Identify which cell holds the provided text, then report its [X, Y] central coordinate. 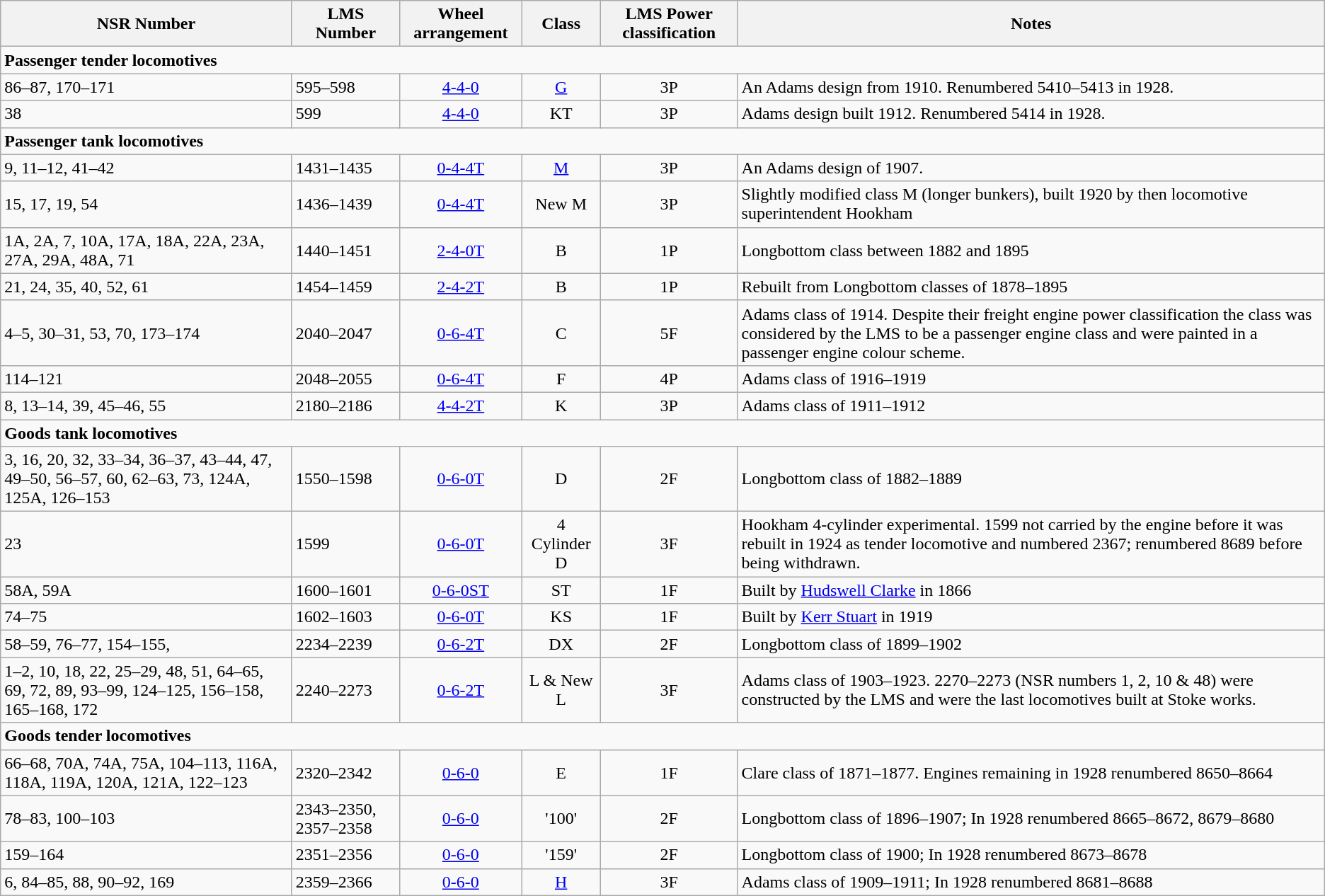
1602–1603 [345, 617]
KS [561, 617]
58–59, 76–77, 154–155, [146, 644]
114–121 [146, 379]
2180–2186 [345, 406]
Passenger tender locomotives [662, 60]
DX [561, 644]
LMS Number [345, 24]
KT [561, 114]
2048–2055 [345, 379]
1454–1459 [345, 287]
5F [669, 333]
Class [561, 24]
E [561, 773]
8, 13–14, 39, 45–46, 55 [146, 406]
4P [669, 379]
2040–2047 [345, 333]
Clare class of 1871–1877. Engines remaining in 1928 renumbered 8650–8664 [1031, 773]
Adams class of 1916–1919 [1031, 379]
1550–1598 [345, 479]
F [561, 379]
Longbottom class of 1900; In 1928 renumbered 8673–8678 [1031, 855]
1599 [345, 544]
1600–1601 [345, 590]
1440–1451 [345, 251]
78–83, 100–103 [146, 818]
D [561, 479]
Adams design built 1912. Renumbered 5414 in 1928. [1031, 114]
C [561, 333]
58A, 59A [146, 590]
2-4-0T [461, 251]
Passenger tank locomotives [662, 141]
Notes [1031, 24]
Longbottom class between 1882 and 1895 [1031, 251]
1–2, 10, 18, 22, 25–29, 48, 51, 64–65, 69, 72, 89, 93–99, 124–125, 156–158, 165–168, 172 [146, 690]
6, 84–85, 88, 90–92, 169 [146, 882]
Built by Kerr Stuart in 1919 [1031, 617]
2343–2350, 2357–2358 [345, 818]
Built by Hudswell Clarke in 1866 [1031, 590]
'100' [561, 818]
1436–1439 [345, 204]
4-4-2T [461, 406]
Longbottom class of 1899–1902 [1031, 644]
3, 16, 20, 32, 33–34, 36–37, 43–44, 47, 49–50, 56–57, 60, 62–63, 73, 124A, 125A, 126–153 [146, 479]
M [561, 168]
Adams class of 1911–1912 [1031, 406]
38 [146, 114]
LMS Power classification [669, 24]
2320–2342 [345, 773]
1A, 2A, 7, 10A, 17A, 18A, 22A, 23A, 27A, 29A, 48A, 71 [146, 251]
66–68, 70A, 74A, 75A, 104–113, 116A, 118A, 119A, 120A, 121A, 122–123 [146, 773]
Rebuilt from Longbottom classes of 1878–1895 [1031, 287]
0-6-0ST [461, 590]
Slightly modified class M (longer bunkers), built 1920 by then locomotive superintendent Hookham [1031, 204]
4–5, 30–31, 53, 70, 173–174 [146, 333]
L & New L [561, 690]
23 [146, 544]
NSR Number [146, 24]
Longbottom class of 1896–1907; In 1928 renumbered 8665–8672, 8679–8680 [1031, 818]
Wheel arrangement [461, 24]
ST [561, 590]
159–164 [146, 855]
86–87, 170–171 [146, 87]
Goods tank locomotives [662, 432]
9, 11–12, 41–42 [146, 168]
H [561, 882]
4 Cylinder D [561, 544]
2359–2366 [345, 882]
Adams class of 1903–1923. 2270–2273 (NSR numbers 1, 2, 10 & 48) were constructed by the LMS and were the last locomotives built at Stoke works. [1031, 690]
21, 24, 35, 40, 52, 61 [146, 287]
K [561, 406]
74–75 [146, 617]
599 [345, 114]
2-4-2T [461, 287]
An Adams design of 1907. [1031, 168]
'159' [561, 855]
2240–2273 [345, 690]
Goods tender locomotives [662, 736]
New M [561, 204]
An Adams design from 1910. Renumbered 5410–5413 in 1928. [1031, 87]
15, 17, 19, 54 [146, 204]
2234–2239 [345, 644]
595–598 [345, 87]
Longbottom class of 1882–1889 [1031, 479]
1431–1435 [345, 168]
Adams class of 1909–1911; In 1928 renumbered 8681–8688 [1031, 882]
G [561, 87]
2351–2356 [345, 855]
